Locate the cell with the specified text and output its [x, y] center coordinate. 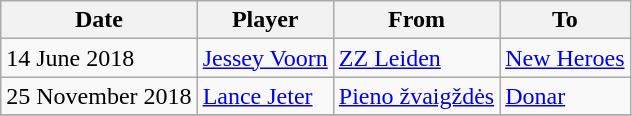
Jessey Voorn [265, 58]
Date [99, 20]
New Heroes [565, 58]
To [565, 20]
Donar [565, 96]
Lance Jeter [265, 96]
25 November 2018 [99, 96]
ZZ Leiden [416, 58]
Pieno žvaigždės [416, 96]
From [416, 20]
14 June 2018 [99, 58]
Player [265, 20]
